Search for the cell housing the specified text and yield its (x, y) center coordinate. 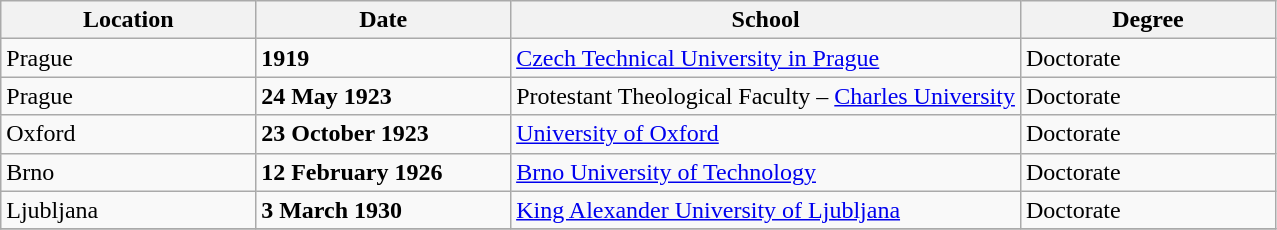
Location (128, 20)
Ljubljana (128, 210)
1919 (384, 58)
Brno University of Technology (766, 172)
Brno (128, 172)
Czech Technical University in Prague (766, 58)
Oxford (128, 134)
University of Oxford (766, 134)
24 May 1923 (384, 96)
Degree (1148, 20)
School (766, 20)
23 October 1923 (384, 134)
King Alexander University of Ljubljana (766, 210)
3 March 1930 (384, 210)
12 February 1926 (384, 172)
Date (384, 20)
Protestant Theological Faculty – Charles University (766, 96)
